Search for the cell housing the specified text and yield its (x, y) center coordinate. 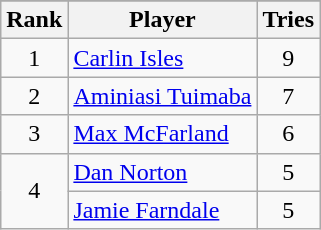
Tries (288, 20)
Jamie Farndale (162, 210)
3 (34, 134)
4 (34, 191)
7 (288, 96)
6 (288, 134)
9 (288, 58)
Max McFarland (162, 134)
Carlin Isles (162, 58)
Player (162, 20)
Dan Norton (162, 172)
Rank (34, 20)
Aminiasi Tuimaba (162, 96)
2 (34, 96)
1 (34, 58)
